Search for the cell housing the specified text and yield its [x, y] center coordinate. 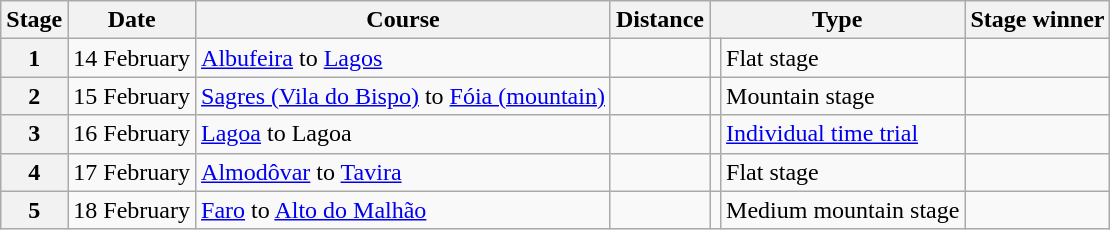
Date [132, 20]
14 February [132, 58]
15 February [132, 96]
18 February [132, 210]
Albufeira to Lagos [404, 58]
Distance [660, 20]
Medium mountain stage [843, 210]
4 [34, 172]
5 [34, 210]
3 [34, 134]
16 February [132, 134]
2 [34, 96]
17 February [132, 172]
Faro to Alto do Malhão [404, 210]
Stage [34, 20]
Almodôvar to Tavira [404, 172]
Course [404, 20]
Sagres (Vila do Bispo) to Fóia (mountain) [404, 96]
Stage winner [1038, 20]
Mountain stage [843, 96]
1 [34, 58]
Type [838, 20]
Lagoa to Lagoa [404, 134]
Individual time trial [843, 134]
